Scan for the cell matching the given text and deliver its (x, y) coordinate at center. 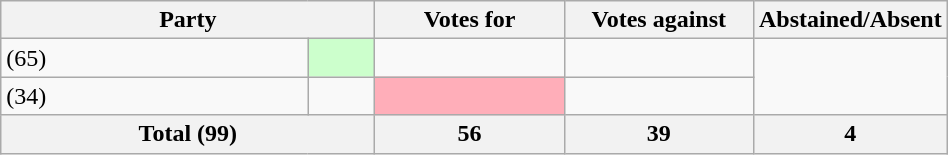
Votes for (470, 20)
Total (99) (188, 134)
Votes against (658, 20)
Party (188, 20)
39 (658, 134)
4 (850, 134)
(65) (154, 58)
56 (470, 134)
Abstained/Absent (850, 20)
(34) (154, 96)
